Capture the cell that displays the provided text and extract its (x, y) central coordinate. 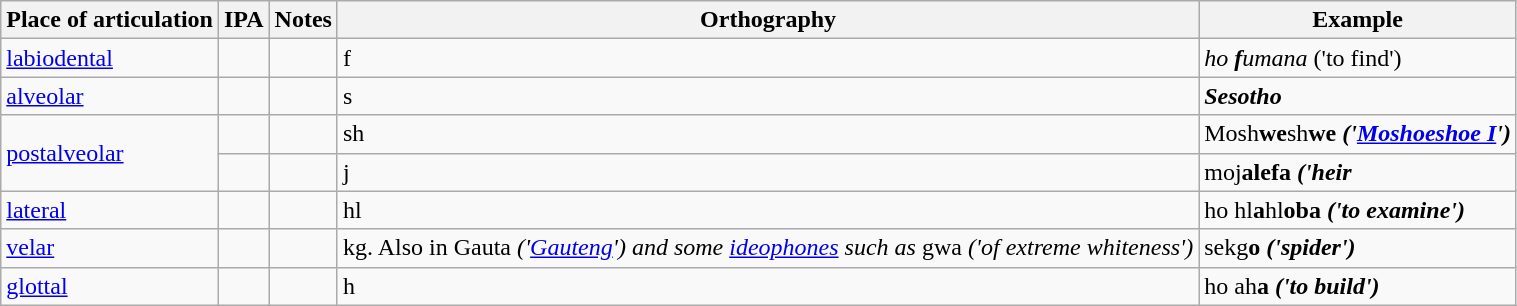
ho aha ('to build') (1358, 286)
h (768, 286)
j (768, 172)
Sesotho (1358, 96)
lateral (110, 210)
kg. Also in Gauta ('Gauteng') and some ideophones such as gwa ('of extreme whiteness') (768, 248)
s (768, 96)
velar (110, 248)
Moshweshwe ('Moshoeshoe I') (1358, 134)
sh (768, 134)
Notes (303, 20)
ho hlahloba ('to examine') (1358, 210)
glottal (110, 286)
mojalefa ('heir (1358, 172)
alveolar (110, 96)
Example (1358, 20)
postalveolar (110, 153)
Orthography (768, 20)
sekgo ('spider') (1358, 248)
labiodental (110, 58)
IPA (244, 20)
Place of articulation (110, 20)
ho fumana ('to find') (1358, 58)
f (768, 58)
hl (768, 210)
